Return the (x, y) coordinate for the center point of the cell that contains the specified text.  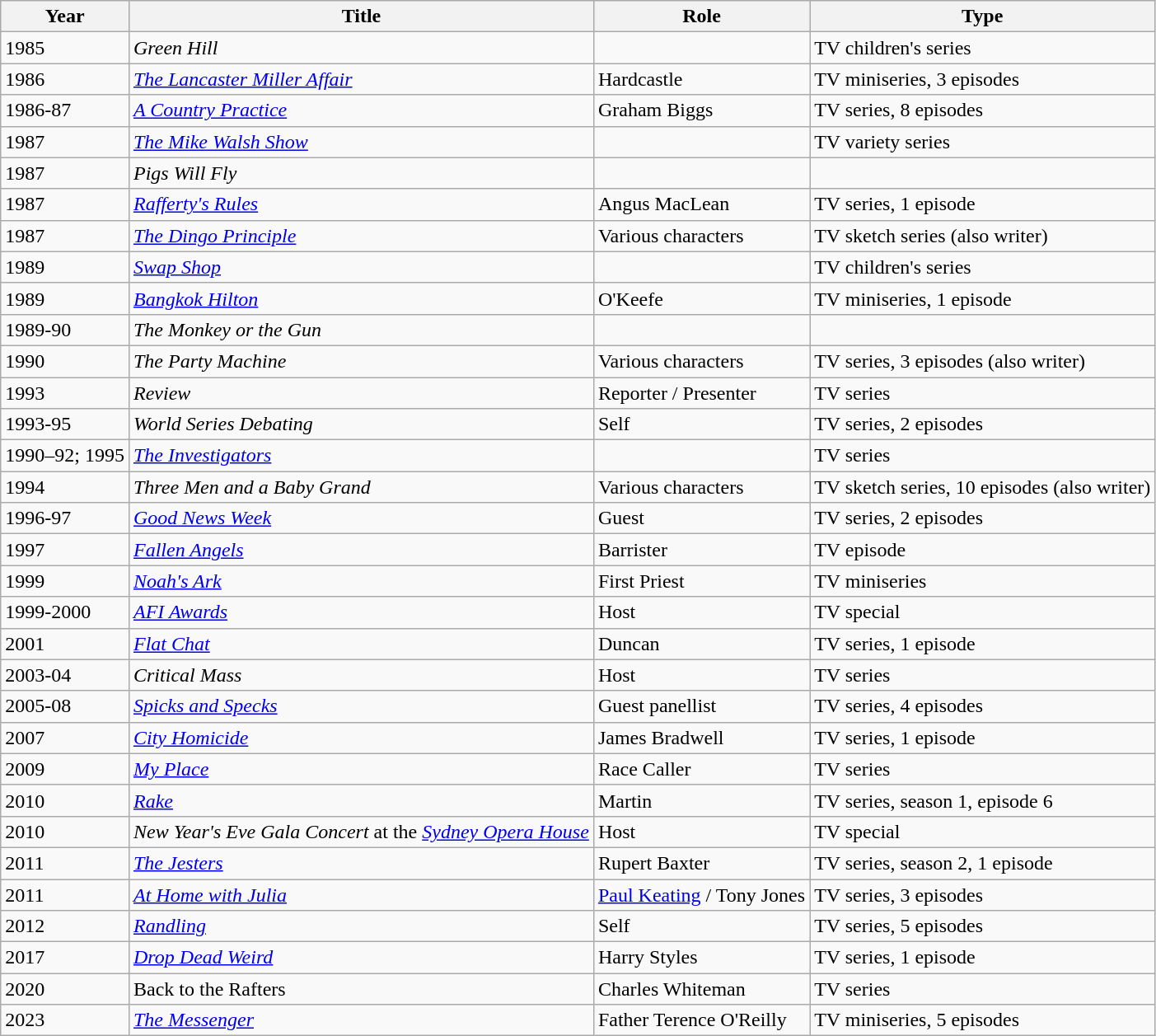
Review (361, 393)
Role (701, 16)
1990 (65, 361)
TV miniseries, 5 episodes (982, 1020)
Flat Chat (361, 644)
The Lancaster Miller Affair (361, 79)
TV sketch series, 10 episodes (also writer) (982, 487)
1990–92; 1995 (65, 456)
1997 (65, 550)
Race Caller (701, 769)
2003-04 (65, 675)
Spicks and Specks (361, 706)
The Jesters (361, 863)
2020 (65, 989)
Hardcastle (701, 79)
TV series, 8 episodes (982, 110)
TV episode (982, 550)
Fallen Angels (361, 550)
Rupert Baxter (701, 863)
2023 (65, 1020)
TV series, season 1, episode 6 (982, 800)
1986 (65, 79)
1993 (65, 393)
Noah's Ark (361, 581)
Green Hill (361, 48)
The Mike Walsh Show (361, 142)
James Bradwell (701, 738)
Barrister (701, 550)
1996-97 (65, 518)
Guest (701, 518)
Drop Dead Weird (361, 958)
A Country Practice (361, 110)
World Series Debating (361, 424)
Title (361, 16)
New Year's Eve Gala Concert at the Sydney Opera House (361, 832)
O'Keefe (701, 298)
TV variety series (982, 142)
TV miniseries (982, 581)
TV series, 4 episodes (982, 706)
The Party Machine (361, 361)
Paul Keating / Tony Jones (701, 894)
At Home with Julia (361, 894)
Randling (361, 926)
Critical Mass (361, 675)
TV series, 3 episodes (also writer) (982, 361)
Duncan (701, 644)
Guest panellist (701, 706)
1989-90 (65, 330)
1999 (65, 581)
Swap Shop (361, 267)
First Priest (701, 581)
AFI Awards (361, 612)
1985 (65, 48)
Harry Styles (701, 958)
Charles Whiteman (701, 989)
1986-87 (65, 110)
TV series, season 2, 1 episode (982, 863)
Rafferty's Rules (361, 204)
2005-08 (65, 706)
Back to the Rafters (361, 989)
The Monkey or the Gun (361, 330)
Father Terence O'Reilly (701, 1020)
TV miniseries, 3 episodes (982, 79)
Year (65, 16)
2012 (65, 926)
TV sketch series (also writer) (982, 236)
Three Men and a Baby Grand (361, 487)
2007 (65, 738)
Pigs Will Fly (361, 173)
The Investigators (361, 456)
TV series, 5 episodes (982, 926)
Rake (361, 800)
1994 (65, 487)
The Messenger (361, 1020)
TV miniseries, 1 episode (982, 298)
The Dingo Principle (361, 236)
1999-2000 (65, 612)
My Place (361, 769)
TV series, 3 episodes (982, 894)
2009 (65, 769)
Martin (701, 800)
Reporter / Presenter (701, 393)
City Homicide (361, 738)
Bangkok Hilton (361, 298)
Good News Week (361, 518)
2001 (65, 644)
Type (982, 16)
Angus MacLean (701, 204)
1993-95 (65, 424)
2017 (65, 958)
Graham Biggs (701, 110)
